Scan for the cell matching the given text and deliver its [x, y] coordinate at center. 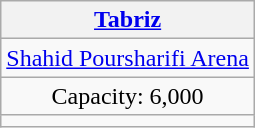
Capacity: 6,000 [128, 96]
Shahid Poursharifi Arena [128, 58]
Tabriz [128, 20]
